Return the (x, y) coordinate for the center point of the cell that contains the specified text.  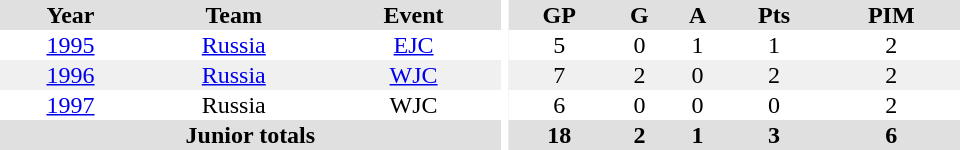
1997 (70, 105)
Junior totals (250, 135)
G (639, 15)
EJC (413, 45)
Year (70, 15)
7 (559, 75)
A (697, 15)
18 (559, 135)
GP (559, 15)
PIM (892, 15)
Pts (774, 15)
Event (413, 15)
1996 (70, 75)
5 (559, 45)
Team (234, 15)
1995 (70, 45)
3 (774, 135)
